Capture the cell that displays the provided text and extract its (X, Y) central coordinate. 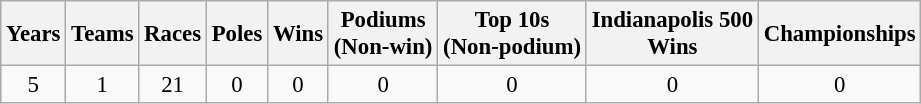
Championships (840, 34)
Teams (102, 34)
Poles (236, 34)
5 (34, 85)
Podiums(Non-win) (382, 34)
Wins (298, 34)
Indianapolis 500Wins (672, 34)
Races (173, 34)
21 (173, 85)
Top 10s(Non-podium) (512, 34)
1 (102, 85)
Years (34, 34)
